Locate the cell with the specified text and output its (X, Y) center coordinate. 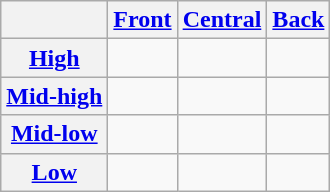
Central (222, 20)
Mid-low (54, 134)
High (54, 58)
Low (54, 172)
Back (298, 20)
Mid-high (54, 96)
Front (142, 20)
